Extract the (X, Y) coordinate from the center of the cell holding the provided text.  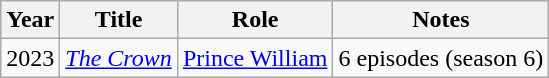
Year (30, 20)
The Crown (119, 58)
Notes (441, 20)
Title (119, 20)
Role (255, 20)
6 episodes (season 6) (441, 58)
2023 (30, 58)
Prince William (255, 58)
